Pinpoint the cell where the given text exists, returning its [X, Y] midpoint coordinate. 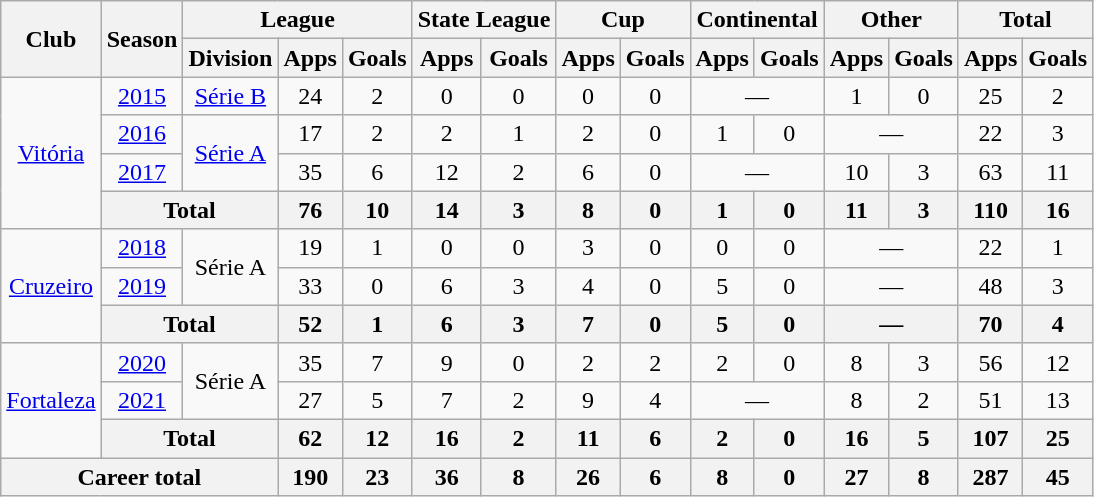
Cup [623, 20]
2020 [142, 362]
48 [990, 286]
2017 [142, 172]
24 [310, 96]
56 [990, 362]
Série B [230, 96]
Vitória [51, 153]
13 [1058, 400]
2021 [142, 400]
52 [310, 324]
26 [588, 477]
287 [990, 477]
110 [990, 210]
107 [990, 438]
17 [310, 134]
Club [51, 39]
2016 [142, 134]
Season [142, 39]
Division [230, 58]
70 [990, 324]
Continental [757, 20]
51 [990, 400]
2019 [142, 286]
League [298, 20]
62 [310, 438]
33 [310, 286]
14 [446, 210]
36 [446, 477]
19 [310, 248]
190 [310, 477]
45 [1058, 477]
Career total [140, 477]
2015 [142, 96]
76 [310, 210]
23 [377, 477]
2018 [142, 248]
Other [891, 20]
Fortaleza [51, 400]
Cruzeiro [51, 286]
63 [990, 172]
State League [484, 20]
